From the cell containing the given text, extract its center point as [x, y] coordinate. 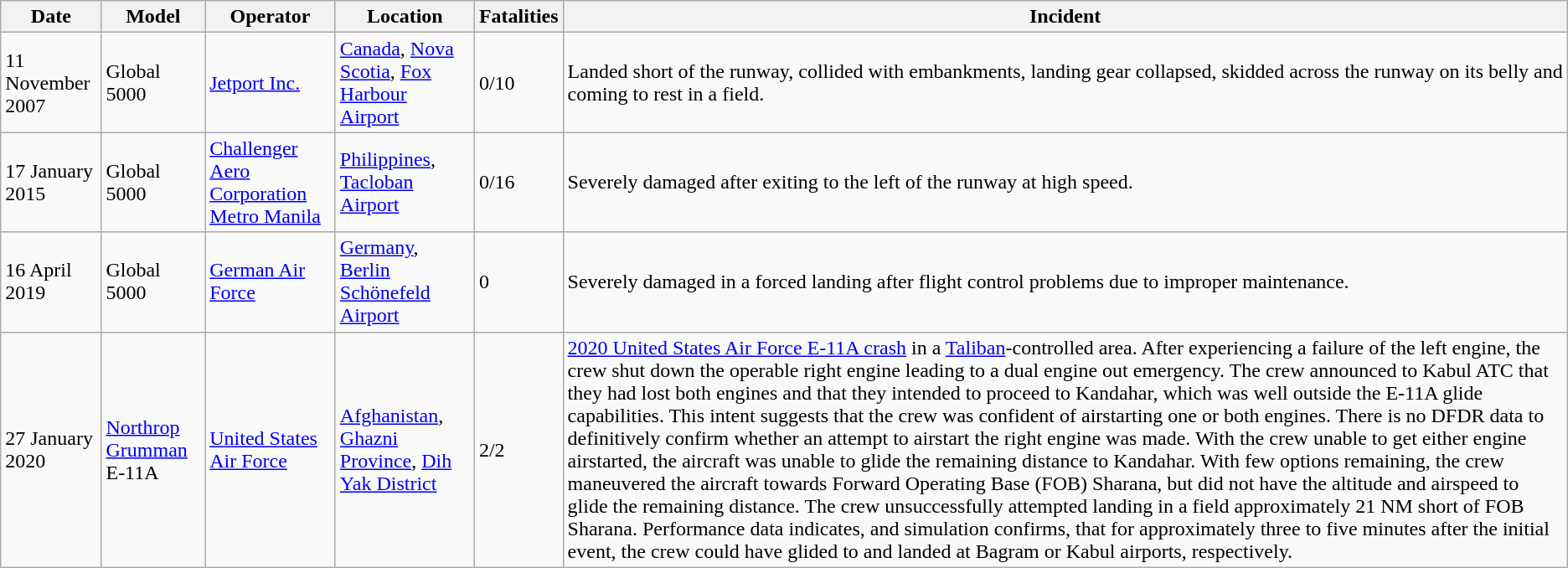
Jetport Inc. [271, 82]
Afghanistan, Ghazni Province, Dih Yak District [405, 449]
Location [405, 17]
Severely damaged after exiting to the left of the runway at high speed. [1065, 183]
German Air Force [271, 281]
2/2 [518, 449]
Challenger Aero Corporation Metro Manila [271, 183]
0/10 [518, 82]
0/16 [518, 183]
Operator [271, 17]
16 April 2019 [51, 281]
Incident [1065, 17]
11 November 2007 [51, 82]
United States Air Force [271, 449]
Germany, Berlin Schönefeld Airport [405, 281]
Northrop Grumman E-11A [153, 449]
17 January 2015 [51, 183]
27 January 2020 [51, 449]
Canada, Nova Scotia, Fox Harbour Airport [405, 82]
Model [153, 17]
Severely damaged in a forced landing after flight control problems due to improper maintenance. [1065, 281]
Landed short of the runway, collided with embankments, landing gear collapsed, skidded across the runway on its belly and coming to rest in a field. [1065, 82]
0 [518, 281]
Philippines, Tacloban Airport [405, 183]
Fatalities [518, 17]
Date [51, 17]
